Detect which cell encompasses the target text, then output its [x, y] center coordinate. 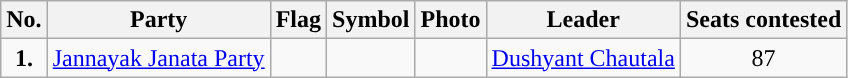
Flag [298, 20]
Photo [450, 20]
Leader [583, 20]
Symbol [371, 20]
87 [763, 58]
Jannayak Janata Party [158, 58]
No. [24, 20]
1. [24, 58]
Dushyant Chautala [583, 58]
Seats contested [763, 20]
Party [158, 20]
